For the text-containing cell, return its midpoint in (x, y) coordinate format. 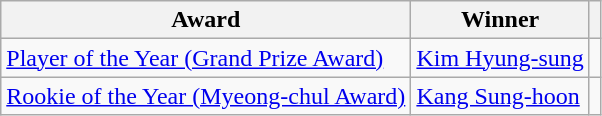
Kim Hyung-sung (500, 58)
Award (206, 20)
Kang Sung-hoon (500, 96)
Winner (500, 20)
Player of the Year (Grand Prize Award) (206, 58)
Rookie of the Year (Myeong-chul Award) (206, 96)
